Identify which cell holds the provided text, then report its [x, y] central coordinate. 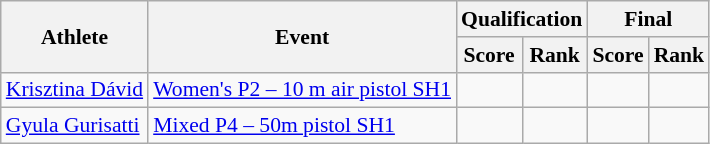
Women's P2 – 10 m air pistol SH1 [302, 90]
Athlete [74, 36]
Krisztina Dávid [74, 90]
Qualification [522, 19]
Final [648, 19]
Gyula Gurisatti [74, 126]
Mixed P4 – 50m pistol SH1 [302, 126]
Event [302, 36]
